Provide the [X, Y] coordinate of the cell's center where the given text is located.  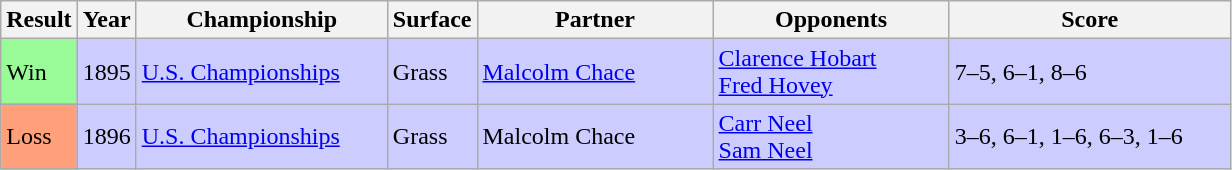
Result [39, 20]
Championship [262, 20]
Partner [595, 20]
Win [39, 72]
Surface [432, 20]
1895 [106, 72]
Score [1090, 20]
Carr Neel Sam Neel [831, 136]
Year [106, 20]
Opponents [831, 20]
3–6, 6–1, 1–6, 6–3, 1–6 [1090, 136]
Clarence Hobart Fred Hovey [831, 72]
1896 [106, 136]
Loss [39, 136]
7–5, 6–1, 8–6 [1090, 72]
